From the cell containing the given text, extract its center point as (X, Y) coordinate. 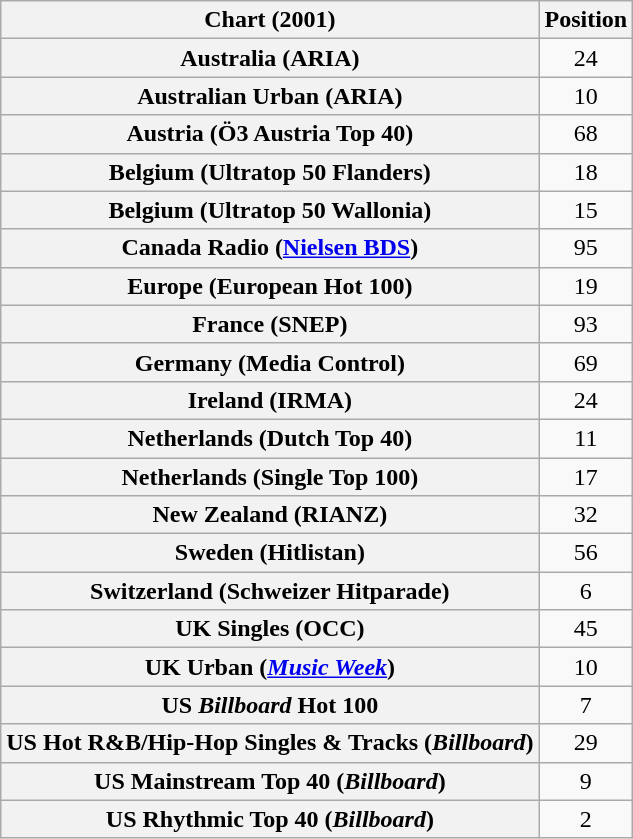
69 (586, 362)
Belgium (Ultratop 50 Flanders) (270, 172)
Belgium (Ultratop 50 Wallonia) (270, 210)
US Hot R&B/Hip-Hop Singles & Tracks (Billboard) (270, 743)
9 (586, 781)
2 (586, 819)
Germany (Media Control) (270, 362)
17 (586, 477)
95 (586, 248)
Austria (Ö3 Austria Top 40) (270, 134)
11 (586, 438)
Australia (ARIA) (270, 58)
32 (586, 515)
Chart (2001) (270, 20)
Position (586, 20)
US Mainstream Top 40 (Billboard) (270, 781)
New Zealand (RIANZ) (270, 515)
Switzerland (Schweizer Hitparade) (270, 591)
6 (586, 591)
US Billboard Hot 100 (270, 705)
Canada Radio (Nielsen BDS) (270, 248)
France (SNEP) (270, 324)
Ireland (IRMA) (270, 400)
18 (586, 172)
Europe (European Hot 100) (270, 286)
UK Singles (OCC) (270, 629)
Sweden (Hitlistan) (270, 553)
19 (586, 286)
93 (586, 324)
45 (586, 629)
Netherlands (Single Top 100) (270, 477)
US Rhythmic Top 40 (Billboard) (270, 819)
Netherlands (Dutch Top 40) (270, 438)
29 (586, 743)
7 (586, 705)
Australian Urban (ARIA) (270, 96)
68 (586, 134)
15 (586, 210)
UK Urban (Music Week) (270, 667)
56 (586, 553)
